Determine the (x, y) coordinate at the center of the cell enclosing the given text.  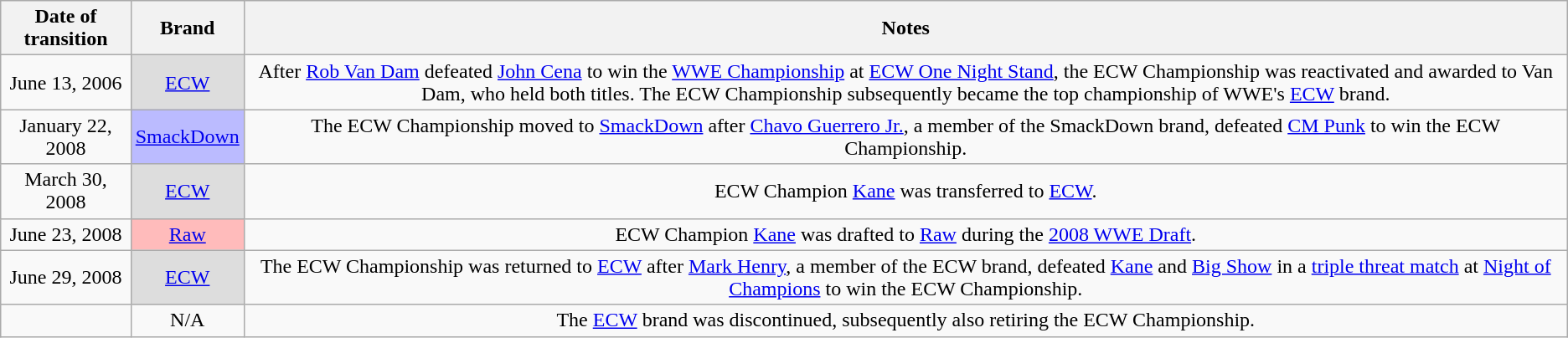
The ECW brand was discontinued, subsequently also retiring the ECW Championship. (905, 320)
March 30, 2008 (65, 191)
SmackDown (188, 137)
June 13, 2006 (65, 82)
ECW Champion Kane was transferred to ECW. (905, 191)
June 29, 2008 (65, 278)
January 22, 2008 (65, 137)
The ECW Championship moved to SmackDown after Chavo Guerrero Jr., a member of the SmackDown brand, defeated CM Punk to win the ECW Championship. (905, 137)
Notes (905, 28)
June 23, 2008 (65, 234)
ECW Champion Kane was drafted to Raw during the 2008 WWE Draft. (905, 234)
Brand (188, 28)
Date of transition (65, 28)
Raw (188, 234)
N/A (188, 320)
